Scan for the cell matching the given text and deliver its (X, Y) coordinate at center. 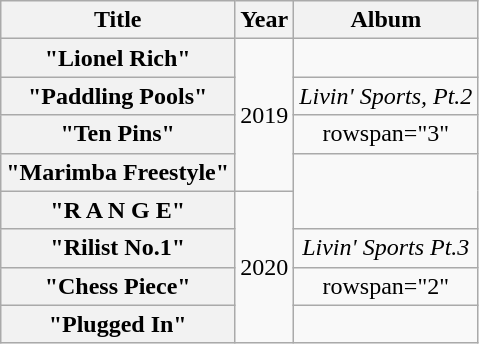
"R A N G E" (118, 210)
2020 (264, 267)
"Marimba Freestyle" (118, 172)
rowspan="2" (386, 286)
Year (264, 20)
"Plugged In" (118, 324)
"Lionel Rich" (118, 58)
"Chess Piece" (118, 286)
"Rilist No.1" (118, 248)
"Ten Pins" (118, 134)
"Paddling Pools" (118, 96)
2019 (264, 115)
rowspan="3" (386, 134)
Title (118, 20)
Album (386, 20)
Livin' Sports Pt.3 (386, 248)
Livin' Sports, Pt.2 (386, 96)
